Return [X, Y] of the center of cell containing provided text 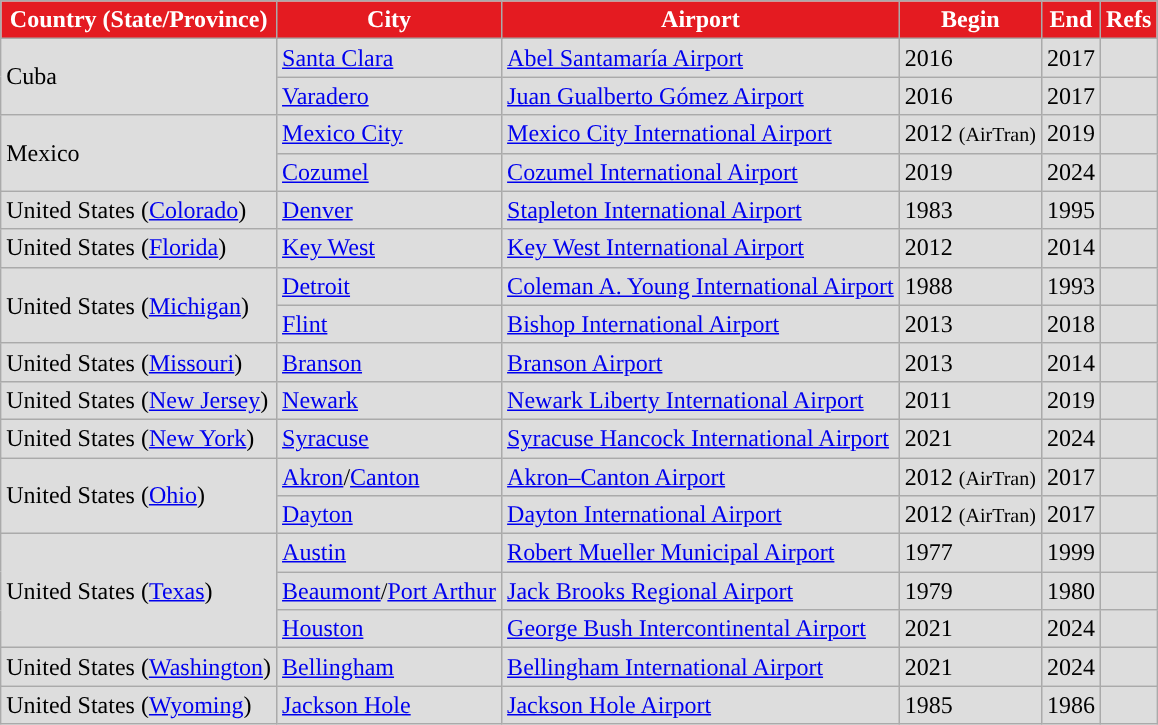
George Bush Intercontinental Airport [701, 629]
Syracuse Hancock International Airport [701, 438]
United States (New York) [139, 438]
Jackson Hole [390, 705]
United States (Michigan) [139, 305]
United States (Texas) [139, 591]
Bellingham International Airport [701, 667]
Houston [390, 629]
Branson [390, 362]
United States (Ohio) [139, 496]
Abel Santamaría Airport [701, 58]
Coleman A. Young International Airport [701, 286]
United States (Florida) [139, 248]
1983 [970, 210]
1977 [970, 553]
United States (Missouri) [139, 362]
Begin [970, 20]
Detroit [390, 286]
United States (Wyoming) [139, 705]
Mexico City [390, 134]
Cozumel International Airport [701, 172]
Jack Brooks Regional Airport [701, 591]
Dayton [390, 515]
Santa Clara [390, 58]
Mexico [139, 153]
Robert Mueller Municipal Airport [701, 553]
Country (State/Province) [139, 20]
United States (Washington) [139, 667]
Flint [390, 324]
Branson Airport [701, 362]
Newark Liberty International Airport [701, 400]
Akron–Canton Airport [701, 477]
1999 [1070, 553]
Jackson Hole Airport [701, 705]
Refs [1128, 20]
United States (Colorado) [139, 210]
2018 [1070, 324]
End [1070, 20]
1988 [970, 286]
Bishop International Airport [701, 324]
Mexico City International Airport [701, 134]
Akron/Canton [390, 477]
1985 [970, 705]
Juan Gualberto Gómez Airport [701, 96]
Dayton International Airport [701, 515]
Beaumont/Port Arthur [390, 591]
City [390, 20]
Stapleton International Airport [701, 210]
Bellingham [390, 667]
Syracuse [390, 438]
Key West International Airport [701, 248]
United States (New Jersey) [139, 400]
1979 [970, 591]
Varadero [390, 96]
Airport [701, 20]
Cozumel [390, 172]
1980 [1070, 591]
Denver [390, 210]
1995 [1070, 210]
Cuba [139, 77]
Key West [390, 248]
Newark [390, 400]
2012 [970, 248]
2011 [970, 400]
1986 [1070, 705]
1993 [1070, 286]
Austin [390, 553]
